From the cell containing the given text, extract its center point as (X, Y) coordinate. 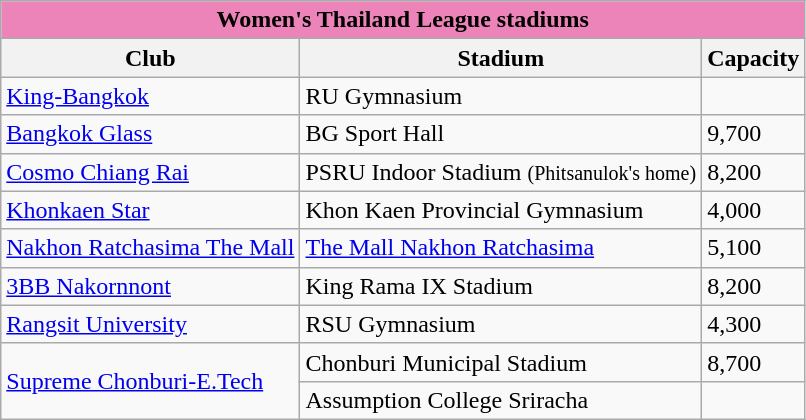
5,100 (754, 248)
RU Gymnasium (501, 96)
8,700 (754, 362)
Chonburi Municipal Stadium (501, 362)
Women's Thailand League stadiums (403, 20)
Club (150, 58)
King-Bangkok (150, 96)
4,300 (754, 324)
Cosmo Chiang Rai (150, 172)
RSU Gymnasium (501, 324)
Nakhon Ratchasima The Mall (150, 248)
BG Sport Hall (501, 134)
The Mall Nakhon Ratchasima (501, 248)
King Rama IX Stadium (501, 286)
4,000 (754, 210)
Rangsit University (150, 324)
Stadium (501, 58)
Bangkok Glass (150, 134)
Khon Kaen Provincial Gymnasium (501, 210)
Assumption College Sriracha (501, 400)
3BB Nakornnont (150, 286)
Supreme Chonburi-E.Tech (150, 381)
PSRU Indoor Stadium (Phitsanulok's home) (501, 172)
Khonkaen Star (150, 210)
Capacity (754, 58)
9,700 (754, 134)
